Provide the (x, y) coordinate of the cell's center where the given text is located.  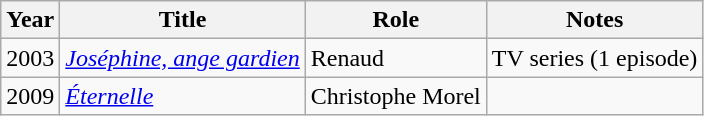
Renaud (396, 58)
Éternelle (182, 96)
Year (30, 20)
Role (396, 20)
Christophe Morel (396, 96)
Notes (594, 20)
2003 (30, 58)
Joséphine, ange gardien (182, 58)
2009 (30, 96)
Title (182, 20)
TV series (1 episode) (594, 58)
